Return the (x, y) coordinate for the center point of the cell that contains the specified text.  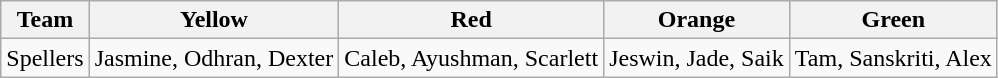
Caleb, Ayushman, Scarlett (472, 58)
Jasmine, Odhran, Dexter (214, 58)
Team (45, 20)
Spellers (45, 58)
Tam, Sanskriti, Alex (893, 58)
Jeswin, Jade, Saik (697, 58)
Orange (697, 20)
Green (893, 20)
Red (472, 20)
Yellow (214, 20)
